Identify which cell holds the provided text, then report its [x, y] central coordinate. 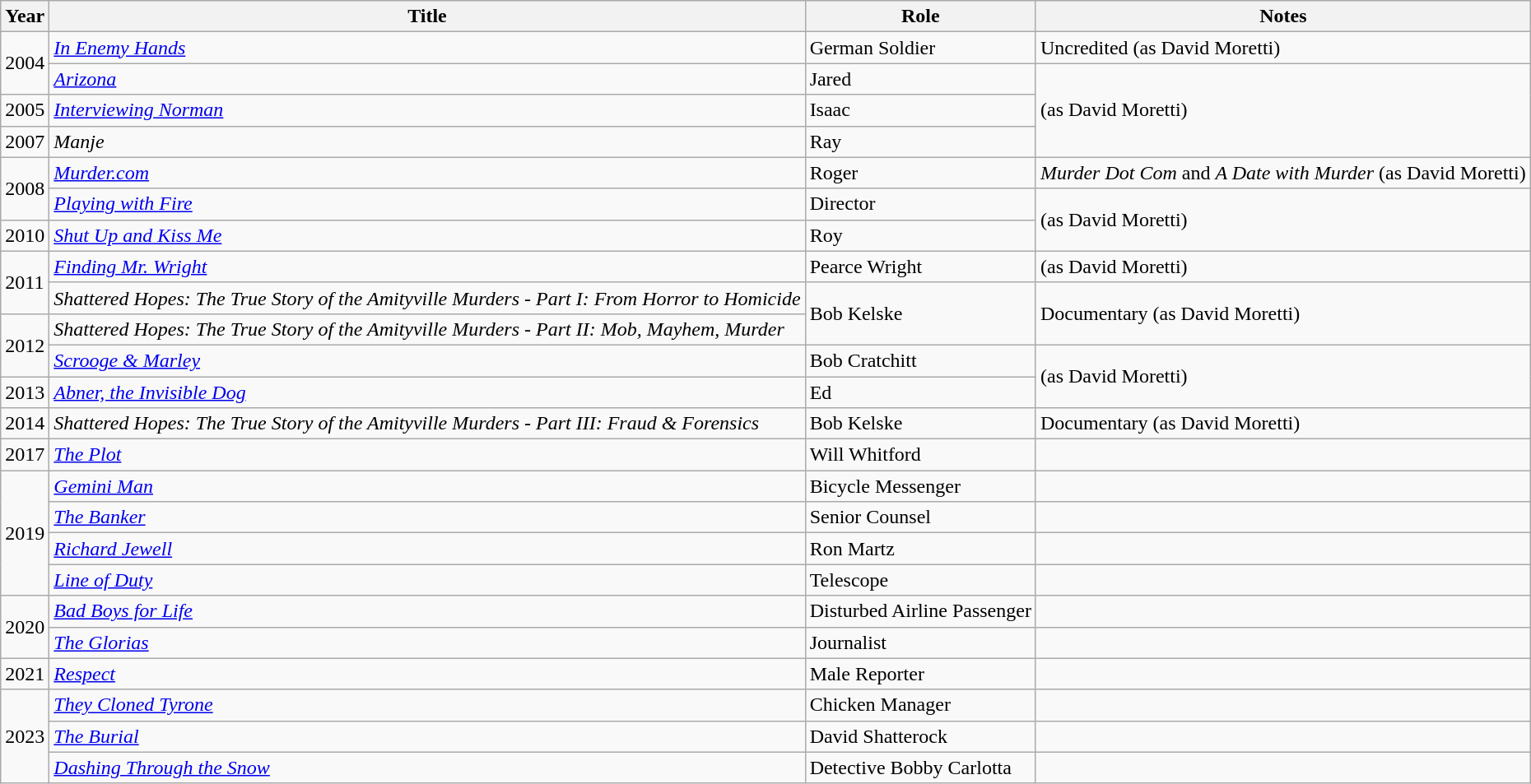
Director [920, 204]
2012 [25, 345]
Bob Cratchitt [920, 360]
Murder Dot Com and A Date with Murder (as David Moretti) [1282, 173]
Journalist [920, 643]
Male Reporter [920, 674]
Abner, the Invisible Dog [427, 392]
Roy [920, 235]
Will Whitford [920, 455]
2023 [25, 736]
Detective Bobby Carlotta [920, 768]
2011 [25, 282]
2017 [25, 455]
Interviewing Norman [427, 110]
2013 [25, 392]
David Shatterock [920, 736]
Finding Mr. Wright [427, 267]
Isaac [920, 110]
Ed [920, 392]
Manje [427, 141]
In Enemy Hands [427, 48]
Gemini Man [427, 486]
Roger [920, 173]
The Burial [427, 736]
Murder.com [427, 173]
2008 [25, 188]
The Banker [427, 517]
Year [25, 16]
Shut Up and Kiss Me [427, 235]
2019 [25, 533]
2021 [25, 674]
Disturbed Airline Passenger [920, 611]
Ron Martz [920, 549]
Title [427, 16]
Playing with Fire [427, 204]
They Cloned Tyrone [427, 705]
Bicycle Messenger [920, 486]
2014 [25, 424]
Respect [427, 674]
Shattered Hopes: The True Story of the Amityville Murders - Part II: Mob, Mayhem, Murder [427, 329]
Jared [920, 79]
Uncredited (as David Moretti) [1282, 48]
2020 [25, 627]
Pearce Wright [920, 267]
Shattered Hopes: The True Story of the Amityville Murders - Part I: From Horror to Homicide [427, 298]
Senior Counsel [920, 517]
Line of Duty [427, 580]
Arizona [427, 79]
Role [920, 16]
Shattered Hopes: The True Story of the Amityville Murders - Part III: Fraud & Forensics [427, 424]
Notes [1282, 16]
2005 [25, 110]
The Glorias [427, 643]
Dashing Through the Snow [427, 768]
Ray [920, 141]
The Plot [427, 455]
Scrooge & Marley [427, 360]
2007 [25, 141]
2004 [25, 63]
Richard Jewell [427, 549]
Telescope [920, 580]
2010 [25, 235]
German Soldier [920, 48]
Chicken Manager [920, 705]
Bad Boys for Life [427, 611]
